For the text-containing cell, return its midpoint in [X, Y] coordinate format. 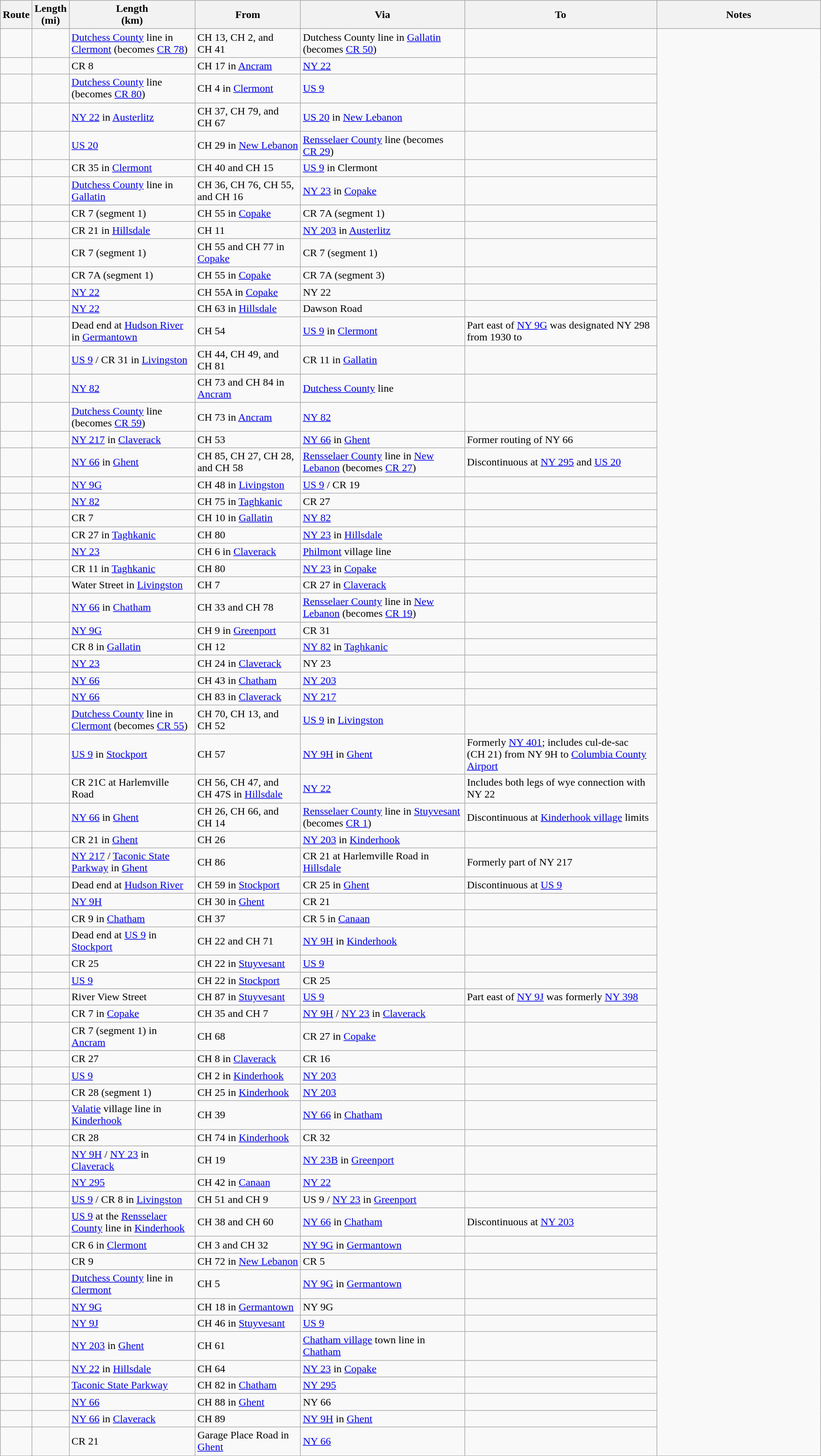
CH 29 in New Lebanon [248, 146]
CR 27 in Copake [382, 1036]
US 9 in Livingston [382, 719]
CH 48 in Livingston [248, 485]
CH 40 and CH 15 [248, 168]
Length(mi) [50, 15]
CH 12 [248, 647]
CH 74 in Kinderhook [248, 1138]
CH 33 and CH 78 [248, 607]
CH 35 and CH 7 [248, 1014]
Dutchess County line in Clermont [132, 1284]
Taconic State Parkway [132, 1385]
CR 28 (segment 1) [132, 1092]
NY 9H in Kinderhook [382, 941]
CR 8 in Gallatin [132, 647]
CH 4 in Clermont [248, 89]
CR 27 in Taghkanic [132, 535]
CH 25 in Kinderhook [248, 1092]
CH 22 in Stockport [248, 980]
CH 22 and CH 71 [248, 941]
CH 37 [248, 918]
CH 87 in Stuyvesant [248, 997]
Part east of NY 9G was designated NY 298 from 1930 to [560, 332]
CH 46 in Stuyvesant [248, 1324]
Via [382, 15]
CH 63 in Hillsdale [248, 309]
Discontinuous at NY 295 and US 20 [560, 462]
Dutchess County line (becomes CR 80) [132, 89]
Dutchess County line (becomes CR 59) [132, 417]
NY 217 / Taconic State Parkway in Ghent [132, 862]
CH 26, CH 66, and CH 14 [248, 817]
NY 66 in Claverack [132, 1419]
CH 24 in Claverack [248, 664]
CR 21 in Hillsdale [132, 230]
CR 32 [382, 1138]
CH 82 in Chatham [248, 1385]
CR 9 in Chatham [132, 918]
NY 217 in Claverack [132, 440]
US 9 in Stockport [132, 754]
CH 73 and CH 84 in Ancram [248, 389]
CR 5 in Canaan [382, 918]
CH 22 in Stuyvesant [248, 963]
CR 27 in Claverack [382, 585]
Dutchess County line in Clermont (becomes CR 55) [132, 719]
CH 56, CH 47, and CH 47S in Hillsdale [248, 789]
CH 5 [248, 1284]
NY 22 in Hillsdale [132, 1369]
CH 72 in New Lebanon [248, 1261]
NY 82 in Taghkanic [382, 647]
From [248, 15]
NY 9H [132, 902]
Dutchess County line in Clermont (becomes CR 78) [132, 43]
CH 8 in Claverack [248, 1059]
Dutchess County line in Gallatin (becomes CR 50) [382, 43]
NY 9J [132, 1324]
Discontinuous at Kinderhook village limits [560, 817]
US 9 / CR 19 [382, 485]
Dead end at Hudson River [132, 885]
NY 23 in Hillsdale [382, 535]
US 9 at the Rensselaer County line in Kinderhook [132, 1222]
US 9 / CR 31 in Livingston [132, 360]
Water Street in Livingston [132, 585]
CH 44, CH 49, and CH 81 [248, 360]
Dutchess County line in Gallatin [132, 190]
CH 73 in Ancram [248, 417]
CR 7A (segment 3) [382, 275]
CR 21C at Harlemville Road [132, 789]
CR 16 [382, 1059]
US 9 / CR 8 in Livingston [132, 1199]
River View Street [132, 997]
US 20 [132, 146]
Formerly part of NY 217 [560, 862]
Philmont village line [382, 551]
CH 51 and CH 9 [248, 1199]
CH 2 in Kinderhook [248, 1076]
Discontinuous at US 9 [560, 885]
CH 17 in Ancram [248, 66]
NY 217 [382, 697]
CH 30 in Ghent [248, 902]
Length(km) [132, 15]
Notes [739, 15]
Garage Place Road in Ghent [248, 1442]
CH 88 in Ghent [248, 1402]
CH 11 [248, 230]
CH 53 [248, 440]
CH 7 [248, 585]
CH 86 [248, 862]
CH 37, CH 79, and CH 67 [248, 117]
CR 21 at Harlemville Road in Hillsdale [382, 862]
CH 89 [248, 1419]
Rensselaer County line in New Lebanon (becomes CR 19) [382, 607]
CR 7 [132, 518]
CH 64 [248, 1369]
Dead end at Hudson River in Germantown [132, 332]
NY 203 in Austerlitz [382, 230]
NY 22 in Austerlitz [132, 117]
CH 39 [248, 1115]
CR 9 [132, 1261]
CH 10 in Gallatin [248, 518]
CH 75 in Taghkanic [248, 501]
CH 55 and CH 77 in Copake [248, 253]
CH 83 in Claverack [248, 697]
CH 55A in Copake [248, 292]
CR 35 in Clermont [132, 168]
NY 203 in Ghent [132, 1346]
CR 7 (segment 1) in Ancram [132, 1036]
Dawson Road [382, 309]
Route [16, 15]
CH 61 [248, 1346]
CH 13, CH 2, and CH 41 [248, 43]
CR 25 in Ghent [382, 885]
CH 54 [248, 332]
CR 5 [382, 1261]
CR 11 in Gallatin [382, 360]
CH 9 in Greenport [248, 630]
Rensselaer County line in Stuyvesant (becomes CR 1) [382, 817]
Rensselaer County line in New Lebanon (becomes CR 27) [382, 462]
Includes both legs of wye connection with NY 22 [560, 789]
CH 18 in Germantown [248, 1307]
Rensselaer County line (becomes CR 29) [382, 146]
CH 26 [248, 840]
To [560, 15]
CH 19 [248, 1160]
Part east of NY 9J was formerly NY 398 [560, 997]
Valatie village line in Kinderhook [132, 1115]
CH 68 [248, 1036]
Formerly NY 401; includes cul-de-sac (CH 21) from NY 9H to Columbia County Airport [560, 754]
CR 11 in Taghkanic [132, 568]
CR 28 [132, 1138]
Former routing of NY 66 [560, 440]
Dutchess County line [382, 389]
CR 8 [132, 66]
NY 23B in Greenport [382, 1160]
US 9 / NY 23 in Greenport [382, 1199]
CH 42 in Canaan [248, 1183]
CH 70, CH 13, and CH 52 [248, 719]
CH 38 and CH 60 [248, 1222]
CR 31 [382, 630]
CH 43 in Chatham [248, 680]
CR 7 in Copake [132, 1014]
CH 6 in Claverack [248, 551]
CH 3 and CH 32 [248, 1245]
CH 36, CH 76, CH 55, and CH 16 [248, 190]
US 20 in New Lebanon [382, 117]
CR 6 in Clermont [132, 1245]
Dead end at US 9 in Stockport [132, 941]
CH 59 in Stockport [248, 885]
NY 203 in Kinderhook [382, 840]
CH 85, CH 27, CH 28, and CH 58 [248, 462]
CH 57 [248, 754]
CR 21 in Ghent [132, 840]
Discontinuous at NY 203 [560, 1222]
Chatham village town line in Chatham [382, 1346]
